Locate the cell with the specified text and output its (X, Y) center coordinate. 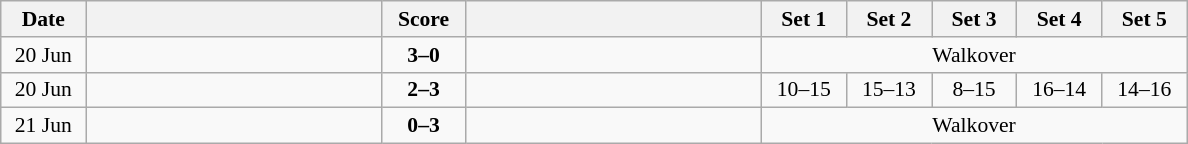
Set 4 (1060, 19)
Score (424, 19)
2–3 (424, 90)
3–0 (424, 55)
Set 1 (804, 19)
21 Jun (44, 126)
Set 5 (1144, 19)
10–15 (804, 90)
15–13 (888, 90)
Set 2 (888, 19)
Date (44, 19)
8–15 (974, 90)
14–16 (1144, 90)
Set 3 (974, 19)
0–3 (424, 126)
16–14 (1060, 90)
